Capture the cell that displays the provided text and extract its (x, y) central coordinate. 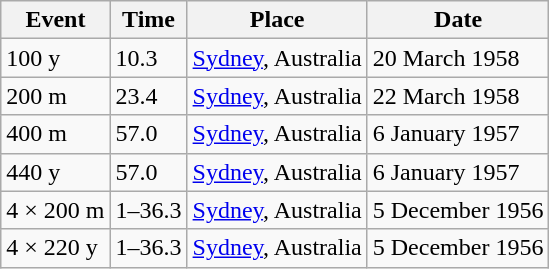
400 m (56, 134)
20 March 1958 (458, 58)
4 × 200 m (56, 210)
200 m (56, 96)
100 y (56, 58)
10.3 (148, 58)
Place (277, 20)
22 March 1958 (458, 96)
440 y (56, 172)
4 × 220 y (56, 248)
Event (56, 20)
23.4 (148, 96)
Date (458, 20)
Time (148, 20)
